For the text-containing cell, return its midpoint in (X, Y) coordinate format. 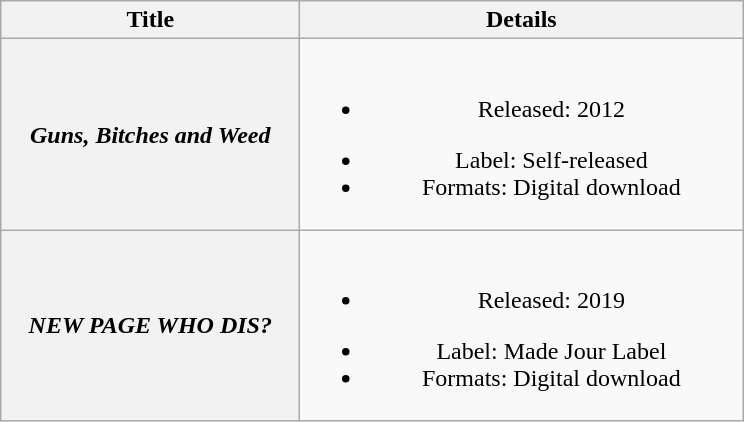
Details (522, 20)
Released: 2019Label: Made Jour LabelFormats: Digital download (522, 326)
Title (150, 20)
Released: 2012Label: Self-releasedFormats: Digital download (522, 134)
Guns, Bitches and Weed (150, 134)
NEW PAGE WHO DIS? (150, 326)
